Scan for the cell matching the given text and deliver its (X, Y) coordinate at center. 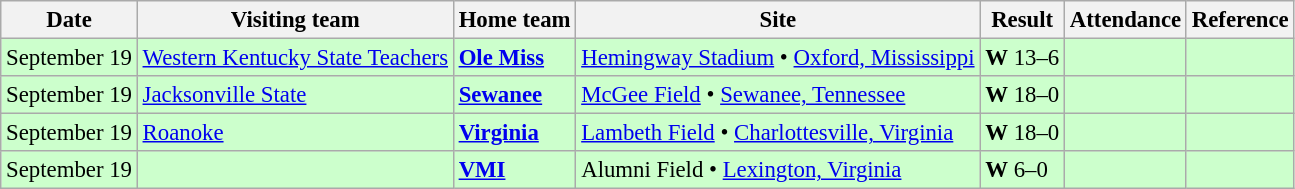
Western Kentucky State Teachers (295, 58)
W 6–0 (1022, 170)
Lambeth Field • Charlottesville, Virginia (778, 133)
McGee Field • Sewanee, Tennessee (778, 95)
Site (778, 20)
Attendance (1125, 20)
Alumni Field • Lexington, Virginia (778, 170)
Hemingway Stadium • Oxford, Mississippi (778, 58)
W 13–6 (1022, 58)
Date (69, 20)
Virginia (514, 133)
Roanoke (295, 133)
Home team (514, 20)
Sewanee (514, 95)
Reference (1240, 20)
VMI (514, 170)
Visiting team (295, 20)
Jacksonville State (295, 95)
Result (1022, 20)
Ole Miss (514, 58)
